Scan for the cell matching the given text and deliver its [x, y] coordinate at center. 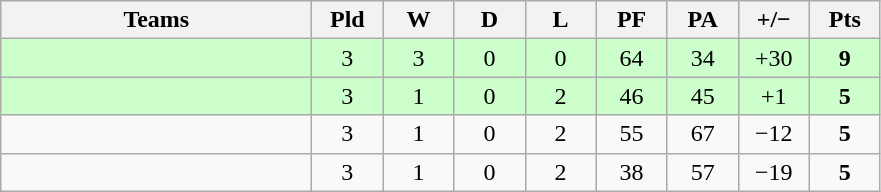
W [418, 20]
57 [702, 172]
Pts [844, 20]
9 [844, 58]
55 [632, 134]
D [490, 20]
45 [702, 96]
Pld [348, 20]
PA [702, 20]
+1 [774, 96]
67 [702, 134]
64 [632, 58]
38 [632, 172]
+/− [774, 20]
34 [702, 58]
+30 [774, 58]
Teams [156, 20]
L [560, 20]
−12 [774, 134]
PF [632, 20]
46 [632, 96]
−19 [774, 172]
